Extract the [X, Y] coordinate from the center of the cell holding the provided text.  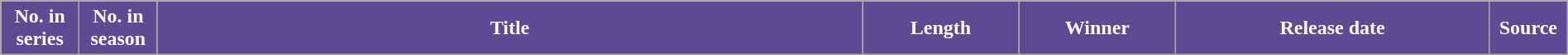
Length [941, 28]
Winner [1097, 28]
No. inseason [117, 28]
No. inseries [40, 28]
Title [509, 28]
Release date [1333, 28]
Source [1528, 28]
